Identify which cell holds the provided text, then report its (x, y) central coordinate. 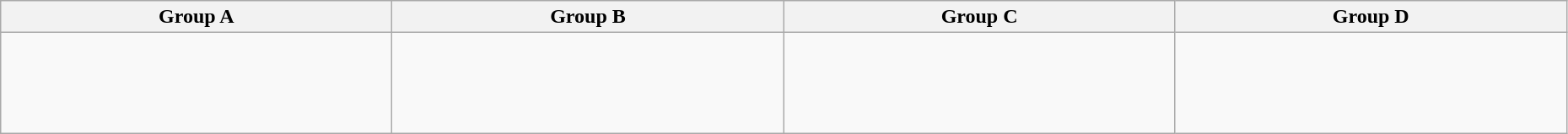
Group B (588, 17)
Group C (979, 17)
Group A (197, 17)
Group D (1371, 17)
